Extract the (X, Y) coordinate from the center of the cell holding the provided text.  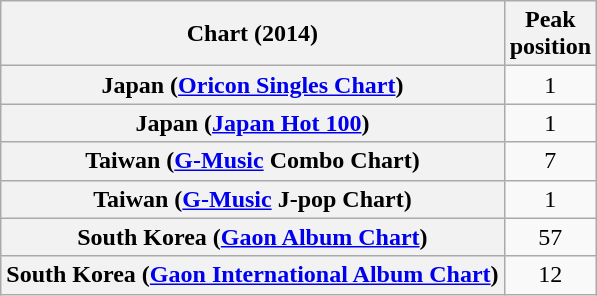
57 (550, 237)
7 (550, 161)
12 (550, 275)
South Korea (Gaon International Album Chart) (252, 275)
Chart (2014) (252, 34)
Japan (Oricon Singles Chart) (252, 85)
Japan (Japan Hot 100) (252, 123)
Peakposition (550, 34)
South Korea (Gaon Album Chart) (252, 237)
Taiwan (G-Music J-pop Chart) (252, 199)
Taiwan (G-Music Combo Chart) (252, 161)
